Return the (x, y) coordinate for the center point of the cell that contains the specified text.  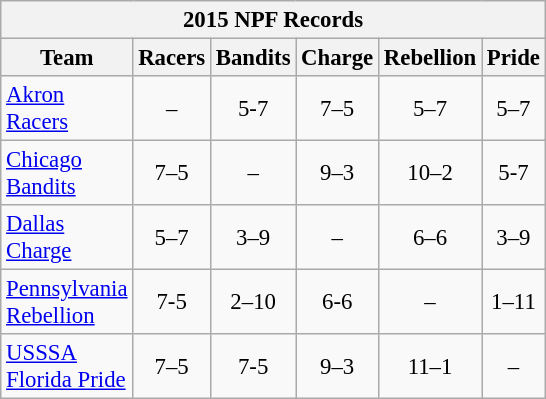
Chicago Bandits (67, 174)
Charge (338, 58)
Team (67, 58)
Racers (172, 58)
Bandits (252, 58)
Dallas Charge (67, 238)
Rebellion (430, 58)
Pride (514, 58)
2015 NPF Records (274, 20)
1–11 (514, 302)
6–6 (430, 238)
6-6 (338, 302)
USSSA Florida Pride (67, 366)
2–10 (252, 302)
Pennsylvania Rebellion (67, 302)
Akron Racers (67, 108)
10–2 (430, 174)
11–1 (430, 366)
